Determine the (x, y) coordinate at the center of the cell enclosing the given text.  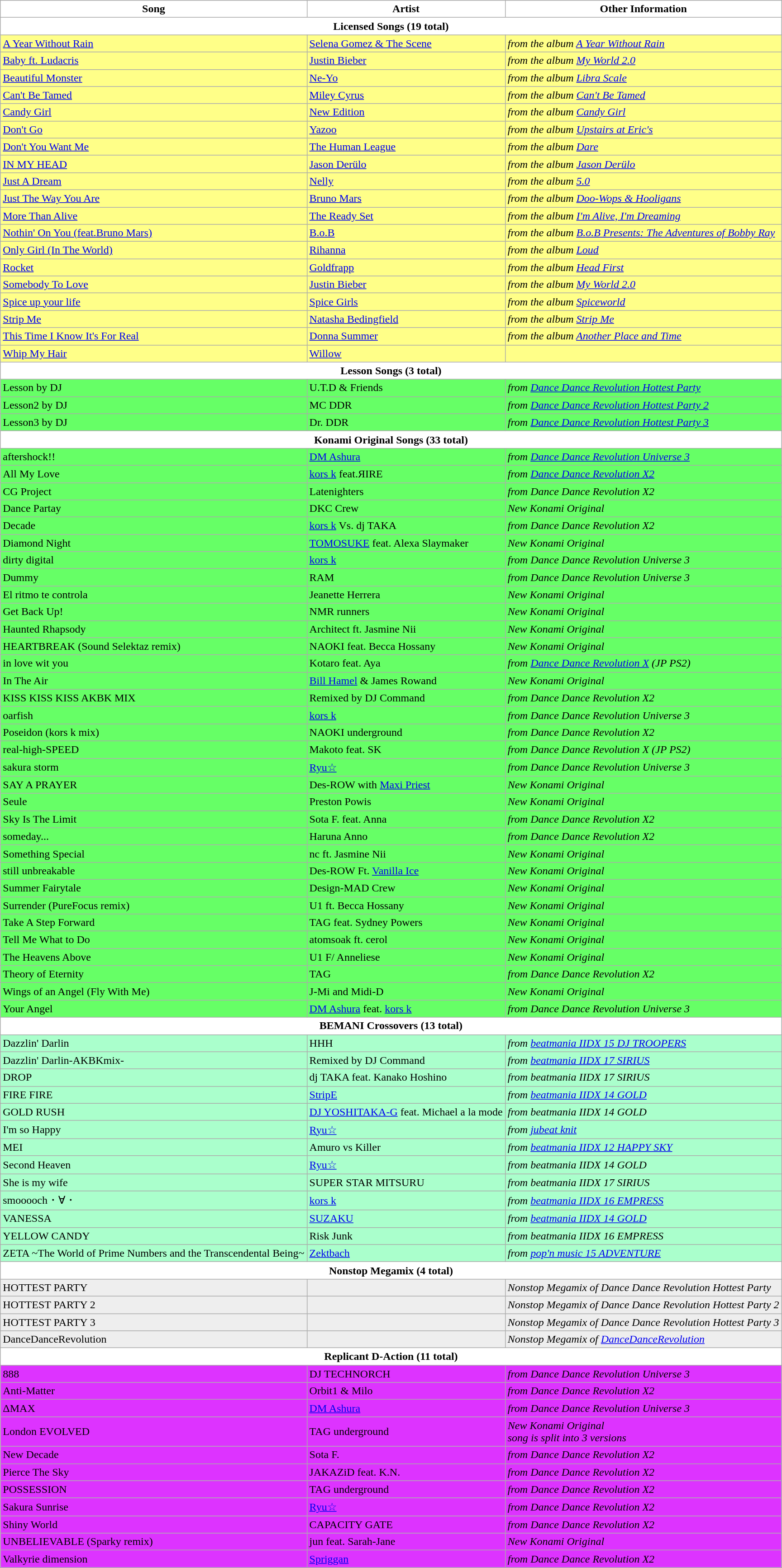
from the album Dare (644, 147)
Licensed Songs (19 total) (391, 26)
Willow (406, 353)
ΔMAX (154, 1408)
Jason Derülo (406, 164)
from Dance Dance Revolution Hottest Party 3 (644, 422)
Get Back Up! (154, 612)
from the album Doo-Wops & Hooligans (644, 198)
Song (154, 9)
from beatmania IIDX 15 DJ TROOPERS (644, 1043)
Summer Fairytale (154, 888)
from the album Spiceworld (644, 302)
This Time I Know It's For Real (154, 336)
KISS KISS KISS AKBK MIX (154, 698)
Architect ft. Jasmine Nii (406, 629)
Yazoo (406, 129)
from the album I'm Alive, I'm Dreaming (644, 216)
in love wit you (154, 663)
from the album Candy Girl (644, 112)
U.T.D & Friends (406, 388)
Don't Go (154, 129)
Nonstop Megamix of Dance Dance Revolution Hottest Party 2 (644, 1305)
Haruna Anno (406, 836)
Orbit1 & Milo (406, 1391)
CG Project (154, 491)
from the album 5.0 (644, 181)
Latenighters (406, 491)
still unbreakable (154, 871)
Jeanette Herrera (406, 595)
ZETA ~The World of Prime Numbers and the Transcendental Being~ (154, 1253)
New Edition (406, 112)
Wings of an Angel (Fly With Me) (154, 991)
Amuro vs Killer (406, 1147)
Nonstop Megamix of Dance Dance Revolution Hottest Party 3 (644, 1322)
Decade (154, 526)
Somebody To Love (154, 285)
from pop'n music 15 ADVENTURE (644, 1253)
Spice Girls (406, 302)
from the album B.o.B Presents: The Adventures of Bobby Ray (644, 233)
Nelly (406, 181)
HOTTEST PARTY 2 (154, 1305)
Anti-Matter (154, 1391)
nc ft. Jasmine Nii (406, 853)
dirty digital (154, 560)
TAG feat. Sydney Powers (406, 923)
Natasha Bedingfield (406, 319)
Spriggan (406, 1559)
Nothin' On You (feat.Bruno Mars) (154, 233)
Whip My Hair (154, 353)
Second Heaven (154, 1165)
The Human League (406, 147)
Your Angel (154, 1009)
Tell Me What to Do (154, 940)
FIRE FIRE (154, 1095)
A Year Without Rain (154, 43)
Candy Girl (154, 112)
Lesson Songs (3 total) (391, 371)
NMR runners (406, 612)
Preston Powis (406, 802)
from Dance Dance Revolution Hottest Party (644, 388)
Just The Way You Are (154, 198)
POSSESSION (154, 1489)
The Ready Set (406, 216)
U1 ft. Becca Hossany (406, 906)
Beautiful Monster (154, 78)
Spice up your life (154, 302)
MC DDR (406, 405)
Nonstop Megamix (4 total) (391, 1270)
HOTTEST PARTY 3 (154, 1322)
Bill Hamel & James Rowand (406, 681)
from the album Head First (644, 267)
Haunted Rhapsody (154, 629)
Bruno Mars (406, 198)
Des-ROW Ft. Vanilla Ice (406, 871)
Design-MAD Crew (406, 888)
Poseidon (kors k mix) (154, 732)
someday... (154, 836)
Surrender (PureFocus remix) (154, 906)
Dazzlin' Darlin (154, 1043)
aftershock!! (154, 457)
Pierce The Sky (154, 1472)
Dance Partay (154, 509)
Lesson3 by DJ (154, 422)
RAM (406, 577)
Can't Be Tamed (154, 95)
from the album Libra Scale (644, 78)
The Heavens Above (154, 957)
oarfish (154, 715)
DJ YOSHITAKA-G feat. Michael a la mode (406, 1112)
sakura storm (154, 767)
Zektbach (406, 1253)
from the album A Year Without Rain (644, 43)
from Dance Dance Revolution Hottest Party 2 (644, 405)
Artist (406, 9)
Konami Original Songs (33 total) (391, 439)
CAPACITY GATE (406, 1525)
Seule (154, 802)
Selena Gomez & The Scene (406, 43)
U1 F/ Anneliese (406, 957)
JAKAZiD feat. K.N. (406, 1472)
Rocket (154, 267)
from the album Loud (644, 250)
real-high-SPEED (154, 749)
Sky Is The Limit (154, 819)
from the album Strip Me (644, 319)
SUPER STAR MITSURU (406, 1182)
Donna Summer (406, 336)
Dazzlin' Darlin-AKBKmix- (154, 1060)
She is my wife (154, 1182)
from beatmania IIDX 12 HAPPY SKY (644, 1147)
DM Ashura feat. kors k (406, 1009)
B.o.B (406, 233)
kors k feat.ЯIRE (406, 474)
Goldfrapp (406, 267)
Valkyrie dimension (154, 1559)
from jubeat knit (644, 1130)
Makoto feat. SK (406, 749)
Dummy (154, 577)
from the album Jason Derülo (644, 164)
Baby ft. Ludacris (154, 61)
from the album Another Place and Time (644, 336)
I'm so Happy (154, 1130)
Risk Junk (406, 1236)
Diamond Night (154, 543)
StripE (406, 1095)
Rihanna (406, 250)
Lesson by DJ (154, 388)
In The Air (154, 681)
NAOKI feat. Becca Hossany (406, 646)
J-Mi and Midi-D (406, 991)
Don't You Want Me (154, 147)
from the album Can't Be Tamed (644, 95)
kors k Vs. dj TAKA (406, 526)
BEMANI Crossovers (13 total) (391, 1026)
Sota F. feat. Anna (406, 819)
Shiny World (154, 1525)
Miley Cyrus (406, 95)
MEI (154, 1147)
SUZAKU (406, 1219)
888 (154, 1374)
Theory of Eternity (154, 974)
London EVOLVED (154, 1432)
New Decade (154, 1455)
Only Girl (In The World) (154, 250)
Just A Dream (154, 181)
TOMOSUKE feat. Alexa Slaymaker (406, 543)
VANESSA (154, 1219)
Lesson2 by DJ (154, 405)
DanceDanceRevolution (154, 1339)
SAY A PRAYER (154, 785)
from the album Upstairs at Eric's (644, 129)
DKC Crew (406, 509)
Sakura Sunrise (154, 1507)
Des-ROW with Maxi Priest (406, 785)
GOLD RUSH (154, 1112)
NAOKI underground (406, 732)
Dr. DDR (406, 422)
atomsoak ft. cerol (406, 940)
IN MY HEAD (154, 164)
YELLOW CANDY (154, 1236)
HHH (406, 1043)
smooooch・∀・ (154, 1201)
Take A Step Forward (154, 923)
New Konami Originalsong is split into 3 versions (644, 1432)
Ne-Yo (406, 78)
jun feat. Sarah-Jane (406, 1542)
DROP (154, 1077)
Sota F. (406, 1455)
More Than Alive (154, 216)
Nonstop Megamix of DanceDanceRevolution (644, 1339)
HOTTEST PARTY (154, 1287)
dj TAKA feat. Kanako Hoshino (406, 1077)
TAG (406, 974)
All My Love (154, 474)
Replicant D-Action (11 total) (391, 1357)
UNBELIEVABLE (Sparky remix) (154, 1542)
Kotaro feat. Aya (406, 663)
Something Special (154, 853)
El ritmo te controla (154, 595)
Strip Me (154, 319)
HEARTBREAK (Sound Selektaz remix) (154, 646)
DJ TECHNORCH (406, 1374)
Other Information (644, 9)
Nonstop Megamix of Dance Dance Revolution Hottest Party (644, 1287)
